Extract the (X, Y) coordinate from the center of the cell holding the provided text.  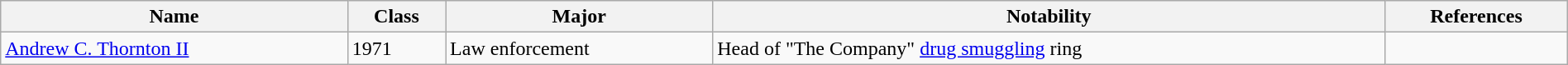
References (1477, 17)
1971 (396, 48)
Andrew C. Thornton II (174, 48)
Major (579, 17)
Law enforcement (579, 48)
Notability (1049, 17)
Class (396, 17)
Head of "The Company" drug smuggling ring (1049, 48)
Name (174, 17)
